Pinpoint the cell where the given text exists, returning its (X, Y) midpoint coordinate. 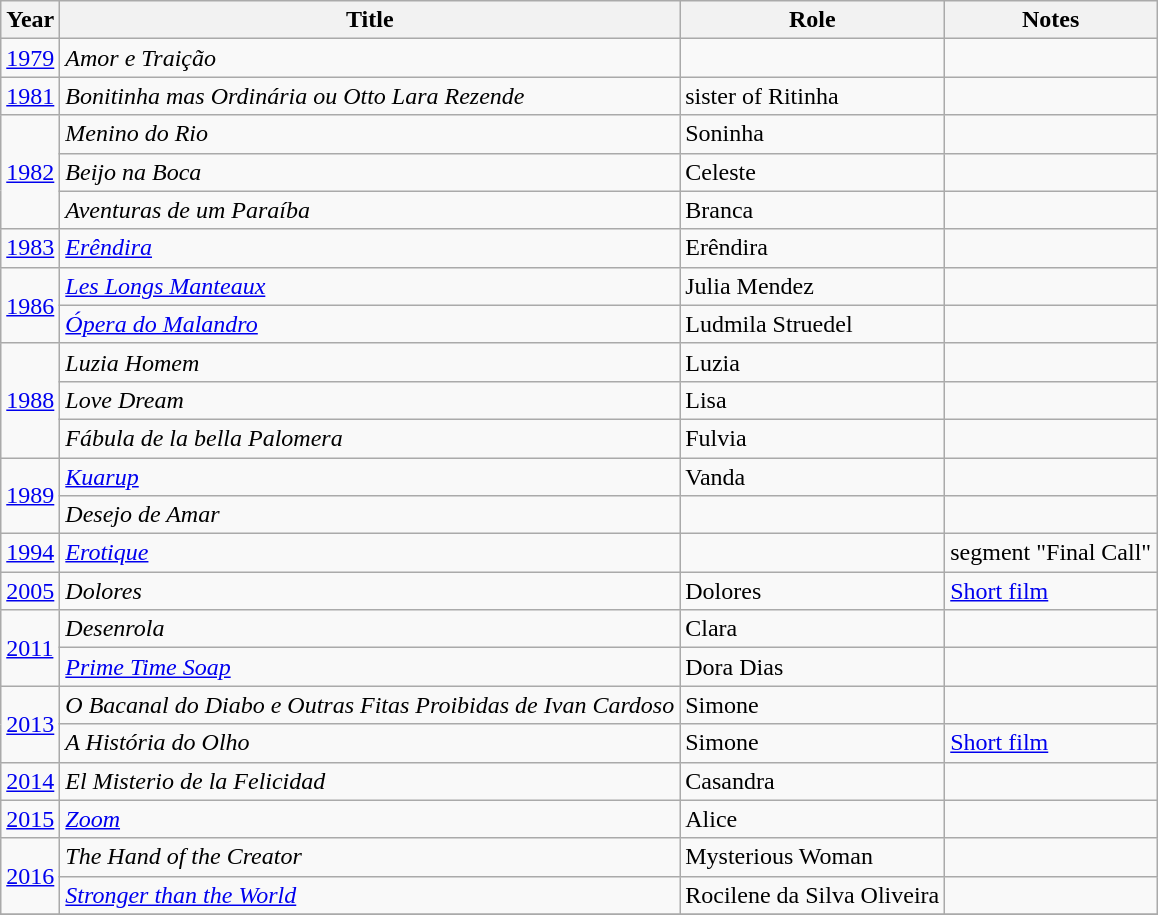
Aventuras de um Paraíba (370, 210)
1989 (30, 496)
Beijo na Boca (370, 172)
1994 (30, 553)
Les Longs Manteaux (370, 286)
Celeste (812, 172)
Erotique (370, 553)
Dora Dias (812, 667)
1981 (30, 96)
2011 (30, 648)
1983 (30, 248)
2015 (30, 819)
Rocilene da Silva Oliveira (812, 895)
Notes (1051, 20)
The Hand of the Creator (370, 857)
Year (30, 20)
Lisa (812, 400)
segment "Final Call" (1051, 553)
sister of Ritinha (812, 96)
Kuarup (370, 477)
Desejo de Amar (370, 515)
Luzia (812, 362)
Ludmila Struedel (812, 324)
Amor e Traição (370, 58)
Menino do Rio (370, 134)
Luzia Homem (370, 362)
2005 (30, 591)
Zoom (370, 819)
Branca (812, 210)
Stronger than the World (370, 895)
1982 (30, 172)
Clara (812, 629)
2013 (30, 724)
2014 (30, 781)
Love Dream (370, 400)
El Misterio de la Felicidad (370, 781)
Alice (812, 819)
Vanda (812, 477)
Role (812, 20)
Soninha (812, 134)
1979 (30, 58)
Mysterious Woman (812, 857)
Bonitinha mas Ordinária ou Otto Lara Rezende (370, 96)
Ópera do Malandro (370, 324)
Desenrola (370, 629)
Fábula de la bella Palomera (370, 438)
Julia Mendez (812, 286)
Casandra (812, 781)
Title (370, 20)
1986 (30, 305)
1988 (30, 400)
A História do Olho (370, 743)
2016 (30, 876)
Prime Time Soap (370, 667)
O Bacanal do Diabo e Outras Fitas Proibidas de Ivan Cardoso (370, 705)
Fulvia (812, 438)
